Capture the cell that displays the provided text and extract its [x, y] central coordinate. 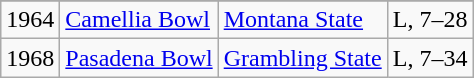
Grambling State [302, 58]
Montana State [302, 20]
L, 7–34 [430, 58]
Camellia Bowl [139, 20]
1968 [30, 58]
L, 7–28 [430, 20]
Pasadena Bowl [139, 58]
1964 [30, 20]
